Output the [X, Y] coordinate of the center of the cell containing the given text.  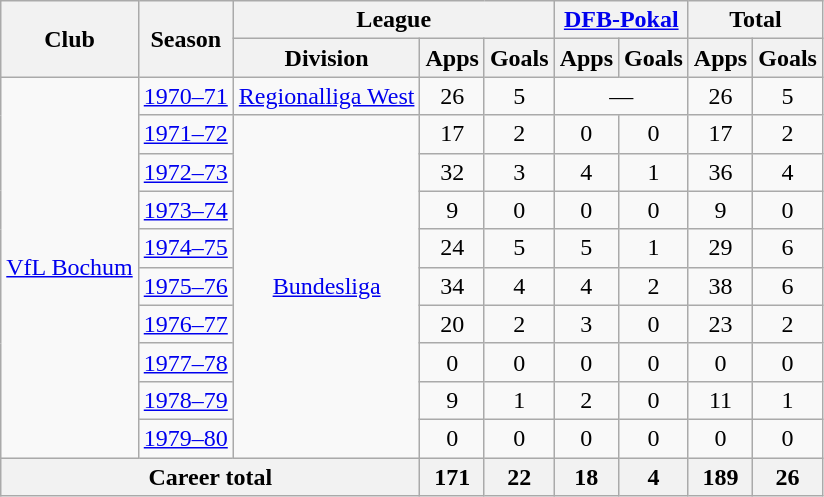
1972–73 [186, 172]
1977–78 [186, 362]
29 [720, 248]
171 [452, 477]
Career total [210, 477]
11 [720, 400]
League [394, 20]
1978–79 [186, 400]
Bundesliga [326, 286]
32 [452, 172]
22 [519, 477]
1970–71 [186, 96]
1971–72 [186, 134]
Division [326, 58]
1976–77 [186, 324]
36 [720, 172]
24 [452, 248]
Total [755, 20]
1974–75 [186, 248]
34 [452, 286]
1979–80 [186, 438]
— [621, 96]
1973–74 [186, 210]
Regionalliga West [326, 96]
Season [186, 39]
1975–76 [186, 286]
189 [720, 477]
Club [70, 39]
23 [720, 324]
38 [720, 286]
18 [586, 477]
DFB-Pokal [621, 20]
20 [452, 324]
VfL Bochum [70, 268]
